Pinpoint the cell where the given text exists, returning its (x, y) midpoint coordinate. 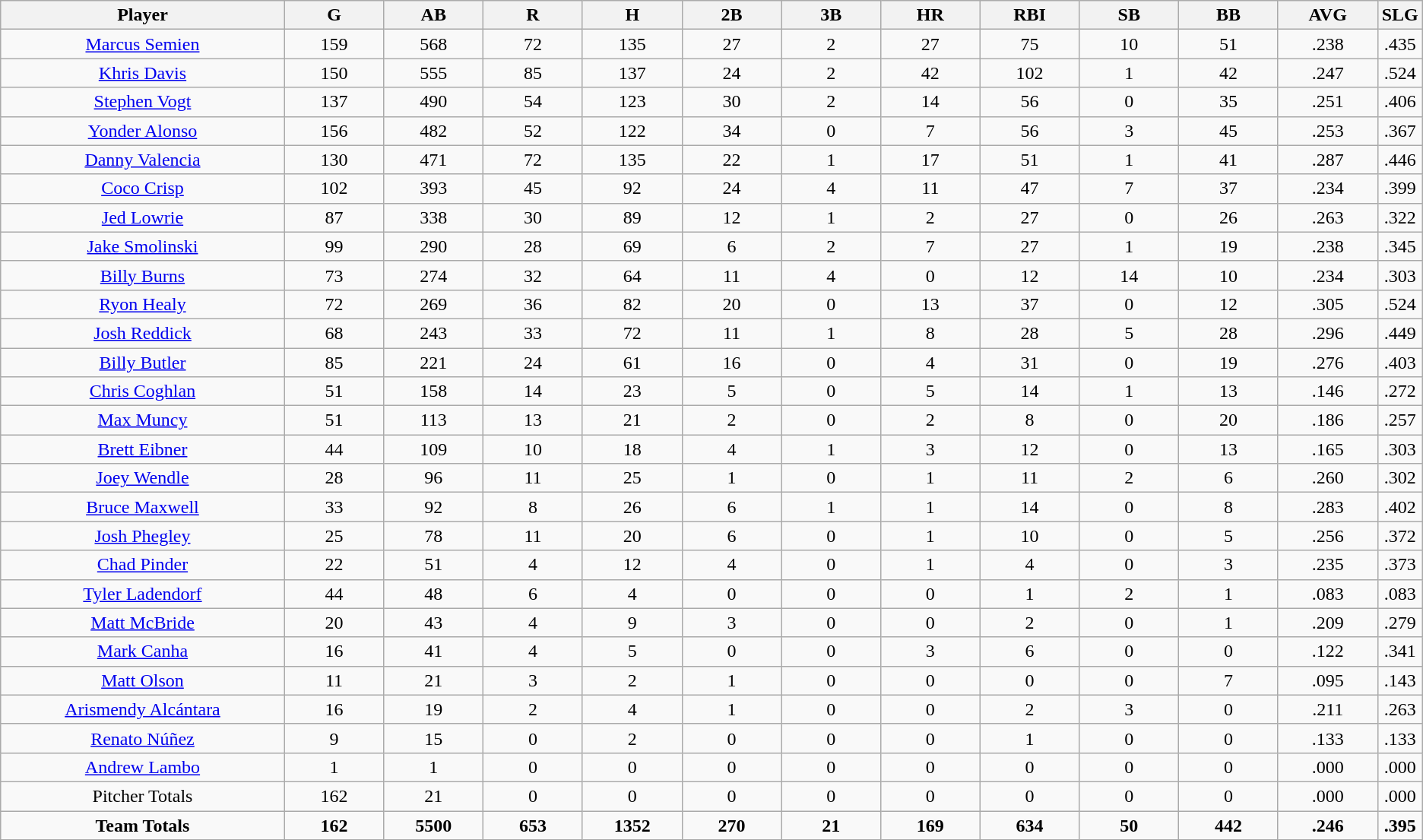
15 (433, 738)
Pitcher Totals (143, 796)
Billy Burns (143, 275)
.446 (1400, 160)
274 (433, 275)
54 (534, 102)
150 (334, 73)
169 (930, 825)
Billy Butler (143, 363)
Jake Smolinski (143, 246)
32 (534, 275)
653 (534, 825)
61 (632, 363)
Chris Coghlan (143, 391)
75 (1029, 44)
Joey Wendle (143, 478)
270 (731, 825)
Matt McBride (143, 623)
Andrew Lambo (143, 767)
.235 (1327, 565)
.435 (1400, 44)
73 (334, 275)
Matt Olson (143, 680)
RBI (1029, 15)
AVG (1327, 15)
69 (632, 246)
Marcus Semien (143, 44)
634 (1029, 825)
290 (433, 246)
.247 (1327, 73)
.256 (1327, 536)
130 (334, 160)
Jed Lowrie (143, 217)
Stephen Vogt (143, 102)
31 (1029, 363)
35 (1228, 102)
AB (433, 15)
122 (632, 131)
SLG (1400, 15)
1352 (632, 825)
.165 (1327, 449)
Josh Phegley (143, 536)
SB (1130, 15)
96 (433, 478)
.253 (1327, 131)
2B (731, 15)
123 (632, 102)
Arismendy Alcántara (143, 709)
Brett Eibner (143, 449)
159 (334, 44)
87 (334, 217)
23 (632, 391)
52 (534, 131)
64 (632, 275)
G (334, 15)
BB (1228, 15)
34 (731, 131)
555 (433, 73)
.287 (1327, 160)
568 (433, 44)
68 (334, 333)
.302 (1400, 478)
.211 (1327, 709)
89 (632, 217)
5500 (433, 825)
.403 (1400, 363)
.209 (1327, 623)
338 (433, 217)
.395 (1400, 825)
.372 (1400, 536)
99 (334, 246)
Player (143, 15)
221 (433, 363)
Tyler Ladendorf (143, 594)
3B (832, 15)
243 (433, 333)
Team Totals (143, 825)
48 (433, 594)
HR (930, 15)
82 (632, 304)
393 (433, 189)
.143 (1400, 680)
.296 (1327, 333)
Bruce Maxwell (143, 507)
490 (433, 102)
78 (433, 536)
.449 (1400, 333)
18 (632, 449)
H (632, 15)
R (534, 15)
47 (1029, 189)
.367 (1400, 131)
.276 (1327, 363)
.322 (1400, 217)
Khris Davis (143, 73)
.345 (1400, 246)
269 (433, 304)
.272 (1400, 391)
Coco Crisp (143, 189)
.095 (1327, 680)
Max Muncy (143, 420)
482 (433, 131)
471 (433, 160)
36 (534, 304)
.251 (1327, 102)
50 (1130, 825)
.257 (1400, 420)
.122 (1327, 651)
Chad Pinder (143, 565)
.373 (1400, 565)
.399 (1400, 189)
Renato Núñez (143, 738)
17 (930, 160)
.406 (1400, 102)
156 (334, 131)
.279 (1400, 623)
Danny Valencia (143, 160)
.402 (1400, 507)
Yonder Alonso (143, 131)
442 (1228, 825)
Ryon Healy (143, 304)
.146 (1327, 391)
.283 (1327, 507)
158 (433, 391)
.186 (1327, 420)
Josh Reddick (143, 333)
113 (433, 420)
109 (433, 449)
.246 (1327, 825)
Mark Canha (143, 651)
.305 (1327, 304)
.260 (1327, 478)
43 (433, 623)
.341 (1400, 651)
